From the cell containing the given text, extract its center point as [X, Y] coordinate. 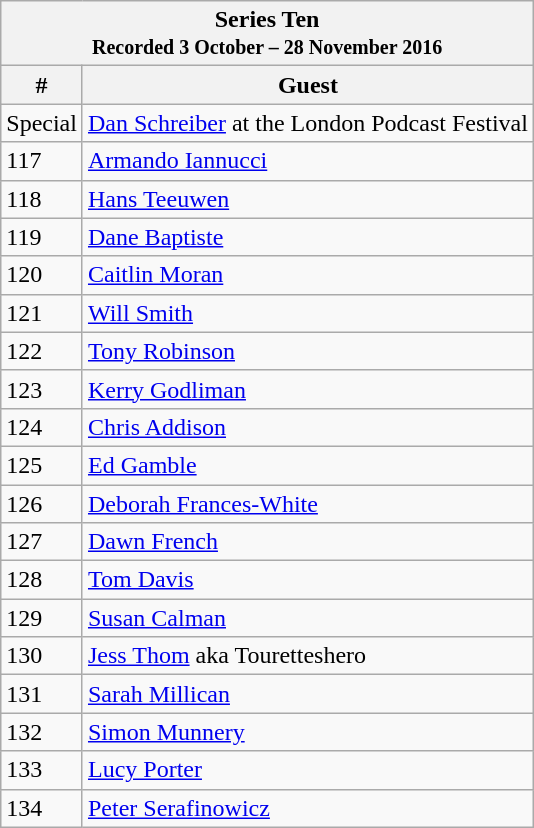
Caitlin Moran [308, 275]
Will Smith [308, 313]
128 [42, 580]
127 [42, 542]
Jess Thom aka Touretteshero [308, 656]
121 [42, 313]
Armando Iannucci [308, 161]
Simon Munnery [308, 732]
132 [42, 732]
Series TenRecorded 3 October – 28 November 2016 [268, 34]
Dane Baptiste [308, 237]
# [42, 85]
Dawn French [308, 542]
Special [42, 123]
Hans Teeuwen [308, 199]
Susan Calman [308, 618]
120 [42, 275]
Lucy Porter [308, 770]
Tony Robinson [308, 351]
Peter Serafinowicz [308, 808]
126 [42, 503]
131 [42, 694]
Ed Gamble [308, 465]
Tom Davis [308, 580]
117 [42, 161]
125 [42, 465]
Deborah Frances-White [308, 503]
133 [42, 770]
119 [42, 237]
Chris Addison [308, 427]
Sarah Millican [308, 694]
124 [42, 427]
130 [42, 656]
Dan Schreiber at the London Podcast Festival [308, 123]
134 [42, 808]
123 [42, 389]
Guest [308, 85]
122 [42, 351]
118 [42, 199]
129 [42, 618]
Kerry Godliman [308, 389]
